Determine the (X, Y) coordinate at the center of the cell enclosing the given text.  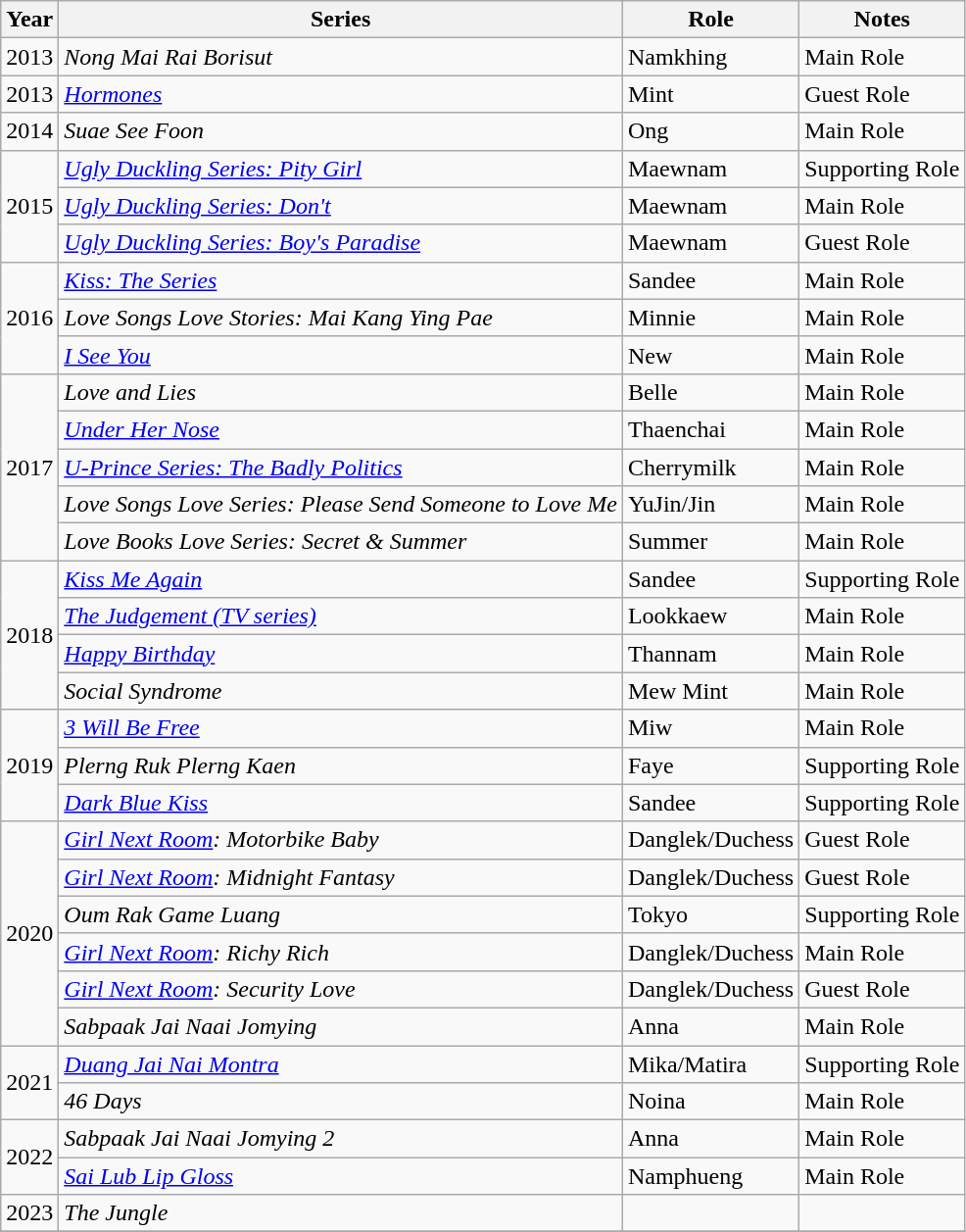
Love Songs Love Stories: Mai Kang Ying Pae (341, 318)
Kiss: The Series (341, 280)
Sabpaak Jai Naai Jomying (341, 1026)
Love Songs Love Series: Please Send Someone to Love Me (341, 505)
2018 (29, 635)
Minnie (710, 318)
Ugly Duckling Series: Pity Girl (341, 169)
Sabpaak Jai Naai Jomying 2 (341, 1139)
YuJin/Jin (710, 505)
Cherrymilk (710, 468)
Girl Next Room: Richy Rich (341, 952)
Faye (710, 765)
Love and Lies (341, 392)
Sai Lub Lip Gloss (341, 1176)
I See You (341, 355)
2021 (29, 1082)
Noina (710, 1102)
Namkhing (710, 57)
Girl Next Room: Security Love (341, 989)
2022 (29, 1158)
Plerng Ruk Plerng Kaen (341, 765)
2017 (29, 467)
Happy Birthday (341, 654)
2019 (29, 765)
Nong Mai Rai Borisut (341, 57)
Ugly Duckling Series: Boy's Paradise (341, 243)
New (710, 355)
3 Will Be Free (341, 728)
Duang Jai Nai Montra (341, 1063)
Suae See Foon (341, 131)
Namphueng (710, 1176)
Summer (710, 542)
2014 (29, 131)
Year (29, 20)
Mint (710, 94)
Girl Next Room: Midnight Fantasy (341, 877)
2015 (29, 206)
Hormones (341, 94)
Role (710, 20)
Under Her Nose (341, 429)
Social Syndrome (341, 691)
Lookkaew (710, 616)
Notes (882, 20)
Ong (710, 131)
Miw (710, 728)
Dark Blue Kiss (341, 803)
U-Prince Series: The Badly Politics (341, 468)
2016 (29, 318)
The Jungle (341, 1213)
Series (341, 20)
Oum Rak Game Luang (341, 914)
Love Books Love Series: Secret & Summer (341, 542)
Thaenchai (710, 429)
Kiss Me Again (341, 579)
Mew Mint (710, 691)
Thannam (710, 654)
2023 (29, 1213)
Tokyo (710, 914)
Ugly Duckling Series: Don't (341, 206)
46 Days (341, 1102)
Mika/Matira (710, 1063)
Girl Next Room: Motorbike Baby (341, 840)
The Judgement (TV series) (341, 616)
2020 (29, 933)
Belle (710, 392)
